Scan for the cell matching the given text and deliver its (X, Y) coordinate at center. 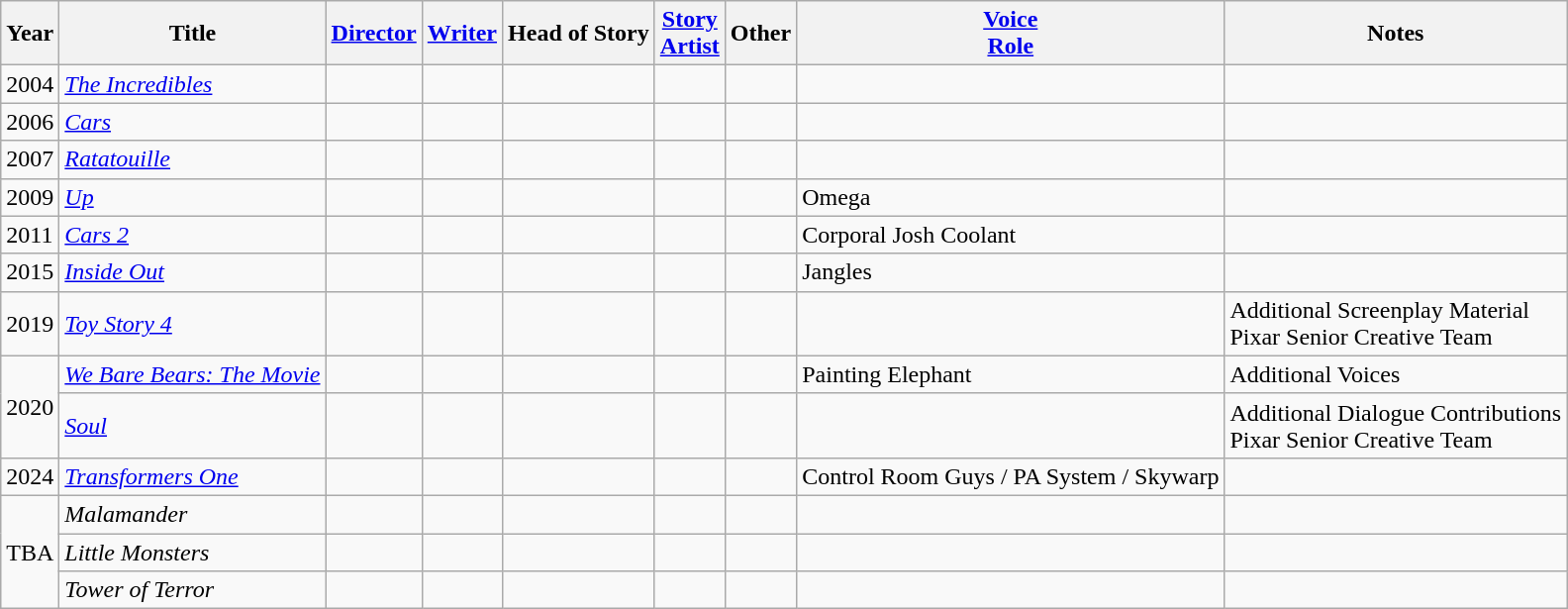
Year (30, 34)
Little Monsters (192, 552)
Malamander (192, 514)
2009 (30, 197)
Additional Voices (1396, 374)
Cars (192, 122)
2006 (30, 122)
Control Room Guys / PA System / Skywarp (1011, 476)
2019 (30, 323)
2011 (30, 235)
2024 (30, 476)
Ratatouille (192, 159)
Other (760, 34)
We Bare Bears: The Movie (192, 374)
2015 (30, 272)
Omega (1011, 197)
Jangles (1011, 272)
Corporal Josh Coolant (1011, 235)
Tower of Terror (192, 590)
StoryArtist (689, 34)
TBA (30, 552)
Painting Elephant (1011, 374)
Transformers One (192, 476)
Cars 2 (192, 235)
Additional Screenplay MaterialPixar Senior Creative Team (1396, 323)
VoiceRole (1011, 34)
Head of Story (579, 34)
Title (192, 34)
2004 (30, 84)
Notes (1396, 34)
Director (374, 34)
Inside Out (192, 272)
2007 (30, 159)
Up (192, 197)
Soul (192, 426)
The Incredibles (192, 84)
2020 (30, 406)
Writer (461, 34)
Toy Story 4 (192, 323)
Additional Dialogue ContributionsPixar Senior Creative Team (1396, 426)
